Scan for the cell matching the given text and deliver its [X, Y] coordinate at center. 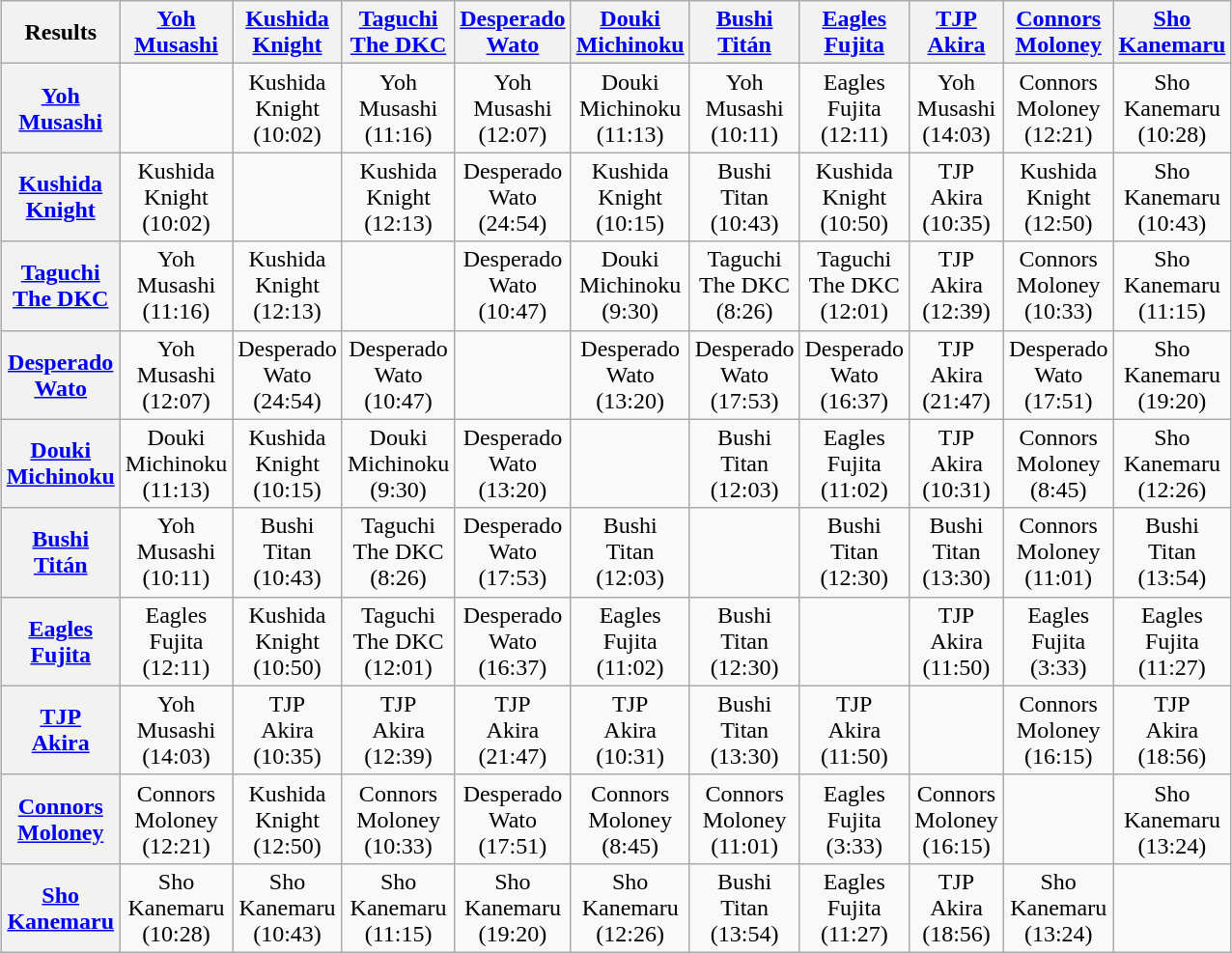
KushidaKnight [60, 197]
ShoKanemaru(12:26) [630, 908]
Eagles Fujita (11:02) [854, 463]
DesperadoWato (10:47) [513, 286]
Taguchi The DKC [398, 33]
Results [60, 33]
Kushida Knight [288, 33]
Desperado Wato (10:47) [398, 375]
EaglesFujita (11:02) [630, 641]
TJP Akira [957, 33]
Kushida Knight(12:50) [288, 819]
TaguchiThe DKC [60, 286]
ShoKanemaru (12:26) [1172, 463]
KushidaKnight(12:50) [1058, 197]
TJPAkira [60, 730]
